For the text-containing cell, return its midpoint in (x, y) coordinate format. 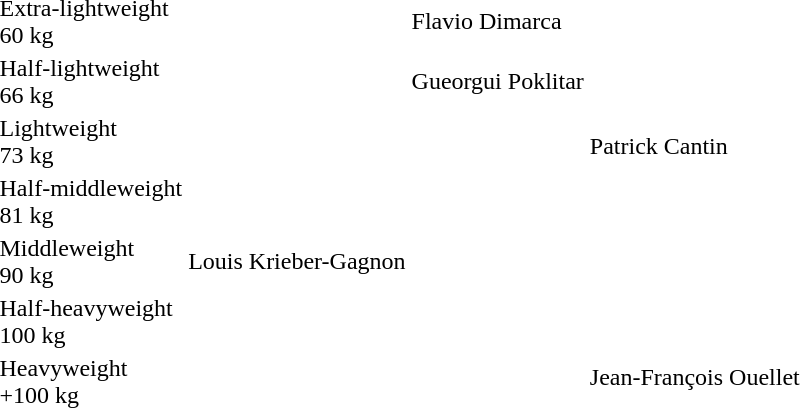
Louis Krieber-Gagnon (297, 262)
Gueorgui Poklitar (498, 82)
